Detect which cell encompasses the target text, then output its (X, Y) center coordinate. 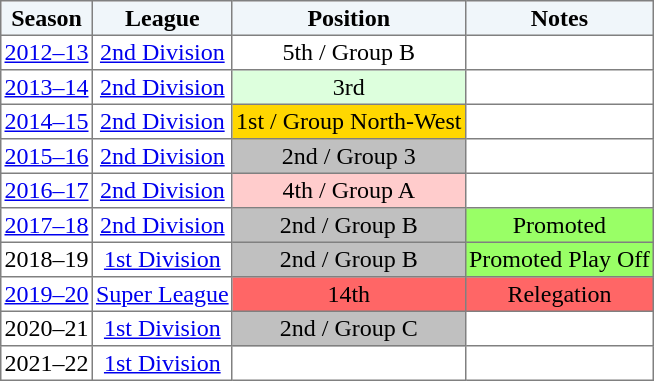
2nd / Group 3 (348, 156)
Super League (162, 294)
2nd / Group C (348, 328)
2013–14 (47, 87)
5th / Group B (348, 52)
3rd (348, 87)
Season (47, 18)
2015–16 (47, 156)
2021–22 (47, 363)
2018–19 (47, 259)
2019–20 (47, 294)
Notes (559, 18)
Promoted Play Off (559, 259)
Relegation (559, 294)
1st / Group North-West (348, 121)
2012–13 (47, 52)
14th (348, 294)
2014–15 (47, 121)
Promoted (559, 225)
Position (348, 18)
2017–18 (47, 225)
2016–17 (47, 190)
League (162, 18)
2020–21 (47, 328)
4th / Group A (348, 190)
